From the cell containing the given text, extract its center point as [x, y] coordinate. 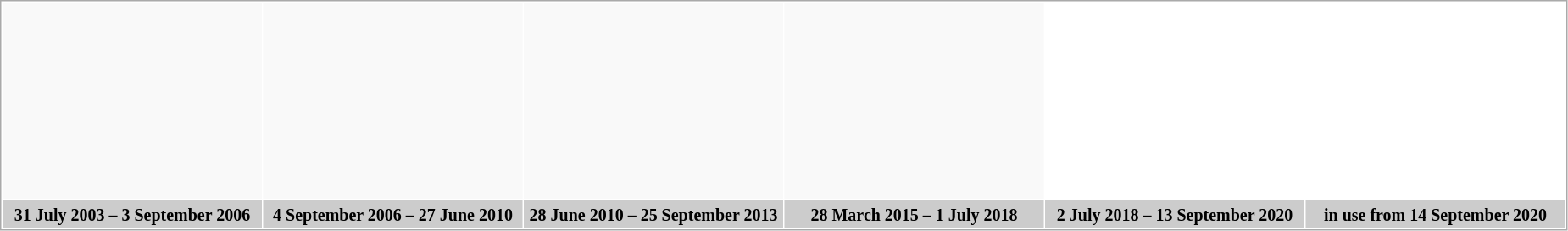
28 March 2015 – 1 July 2018 [915, 214]
4 September 2006 – 27 June 2010 [392, 214]
31 July 2003 – 3 September 2006 [132, 214]
in use from 14 September 2020 [1435, 214]
28 June 2010 – 25 September 2013 [653, 214]
2 July 2018 – 13 September 2020 [1175, 214]
